Detect which cell encompasses the target text, then output its [x, y] center coordinate. 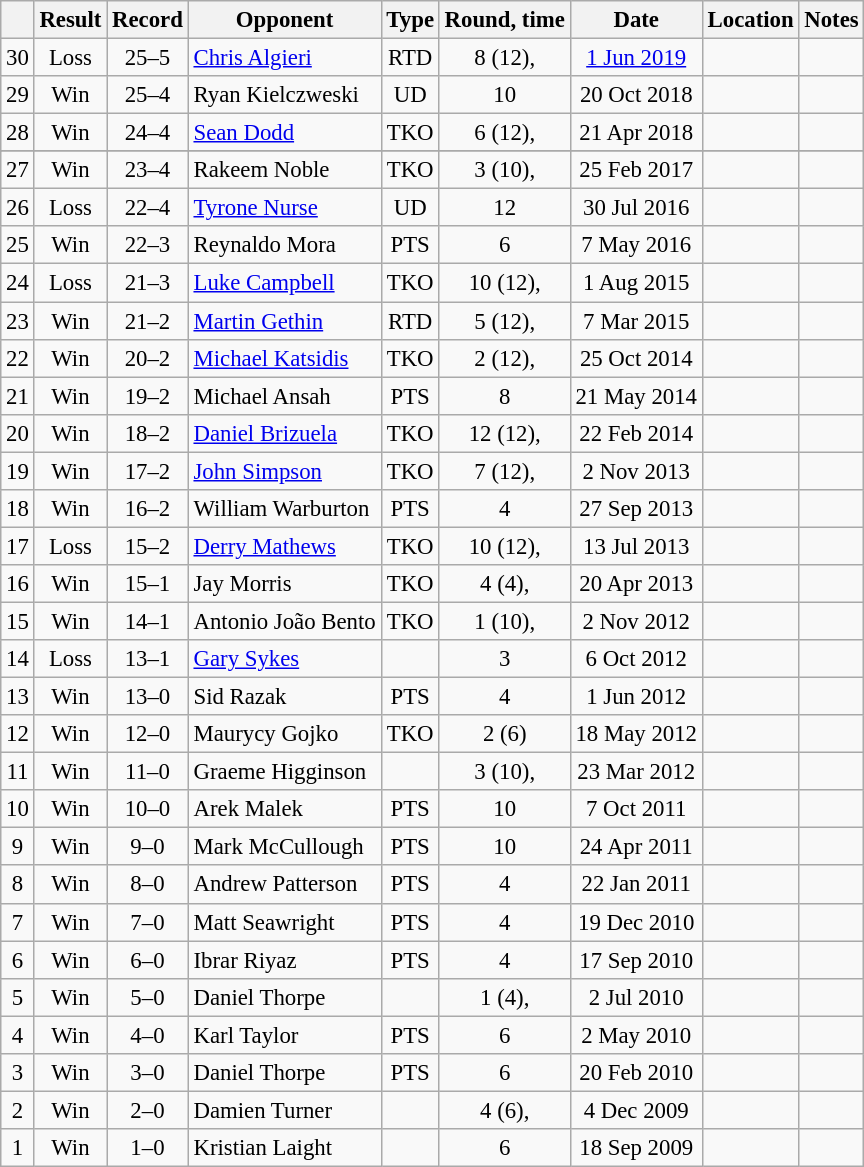
3–0 [148, 1073]
Ryan Kielczweski [284, 95]
4 Dec 2009 [636, 1110]
2–0 [148, 1110]
2 Jul 2010 [636, 997]
Luke Campbell [284, 283]
14 [18, 659]
11–0 [148, 772]
Sid Razak [284, 697]
4 (6), [504, 1110]
16 [18, 584]
18 [18, 509]
15–1 [148, 584]
5 (12), [504, 321]
Daniel Brizuela [284, 433]
21 Apr 2018 [636, 133]
22–4 [148, 208]
17 Sep 2010 [636, 960]
24 Apr 2011 [636, 847]
Derry Mathews [284, 546]
23–4 [148, 170]
30 [18, 58]
1 (10), [504, 621]
Martin Gethin [284, 321]
Notes [832, 20]
23 [18, 321]
21 [18, 396]
7 Oct 2011 [636, 809]
13 Jul 2013 [636, 546]
22–3 [148, 245]
2 (6) [504, 734]
Date [636, 20]
6 Oct 2012 [636, 659]
Tyrone Nurse [284, 208]
8 (12), [504, 58]
19–2 [148, 396]
19 Dec 2010 [636, 922]
2 Nov 2013 [636, 471]
16–2 [148, 509]
Record [148, 20]
William Warburton [284, 509]
10–0 [148, 809]
17 [18, 546]
20 Oct 2018 [636, 95]
Karl Taylor [284, 1035]
7 May 2016 [636, 245]
18 Sep 2009 [636, 1148]
9–0 [148, 847]
1 Jun 2019 [636, 58]
25 [18, 245]
Opponent [284, 20]
21–2 [148, 321]
12 (12), [504, 433]
14–1 [148, 621]
22 [18, 358]
20 Feb 2010 [636, 1073]
22 Jan 2011 [636, 885]
20 [18, 433]
Jay Morris [284, 584]
24 [18, 283]
7 (12), [504, 471]
Gary Sykes [284, 659]
Graeme Higginson [284, 772]
12–0 [148, 734]
24–4 [148, 133]
Matt Seawright [284, 922]
John Simpson [284, 471]
13–0 [148, 697]
Maurycy Gojko [284, 734]
25 Oct 2014 [636, 358]
13–1 [148, 659]
13 [18, 697]
Michael Ansah [284, 396]
Damien Turner [284, 1110]
28 [18, 133]
1 [18, 1148]
1 (4), [504, 997]
1–0 [148, 1148]
2 May 2010 [636, 1035]
27 [18, 170]
11 [18, 772]
Antonio João Bento [284, 621]
2 (12), [504, 358]
17–2 [148, 471]
Rakeem Noble [284, 170]
Reynaldo Mora [284, 245]
Kristian Laight [284, 1148]
Chris Algieri [284, 58]
4–0 [148, 1035]
5–0 [148, 997]
Location [750, 20]
23 Mar 2012 [636, 772]
21 May 2014 [636, 396]
25 Feb 2017 [636, 170]
22 Feb 2014 [636, 433]
Mark McCullough [284, 847]
Ibrar Riyaz [284, 960]
20 Apr 2013 [636, 584]
29 [18, 95]
6–0 [148, 960]
1 Jun 2012 [636, 697]
20–2 [148, 358]
21–3 [148, 283]
5 [18, 997]
Arek Malek [284, 809]
Andrew Patterson [284, 885]
Round, time [504, 20]
Michael Katsidis [284, 358]
27 Sep 2013 [636, 509]
Result [70, 20]
9 [18, 847]
4 (4), [504, 584]
7 [18, 922]
19 [18, 471]
25–4 [148, 95]
2 [18, 1110]
Sean Dodd [284, 133]
25–5 [148, 58]
1 Aug 2015 [636, 283]
30 Jul 2016 [636, 208]
7–0 [148, 922]
15–2 [148, 546]
Type [410, 20]
7 Mar 2015 [636, 321]
8–0 [148, 885]
6 (12), [504, 133]
26 [18, 208]
18–2 [148, 433]
2 Nov 2012 [636, 621]
18 May 2012 [636, 734]
15 [18, 621]
